Find where the given text appears and provide that cell's center as [X, Y] coordinate. 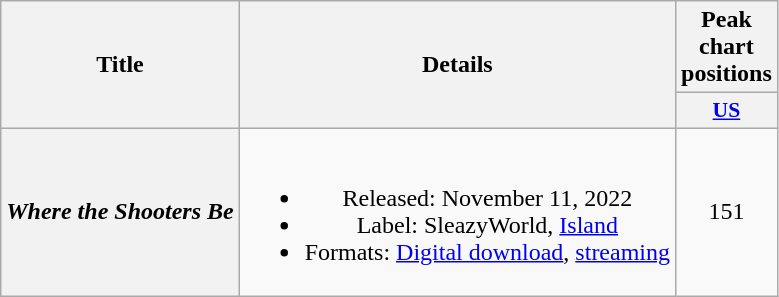
Where the Shooters Be [120, 212]
Released: November 11, 2022Label: SleazyWorld, IslandFormats: Digital download, streaming [457, 212]
151 [727, 212]
Peak chart positions [727, 47]
US [727, 111]
Details [457, 65]
Title [120, 65]
